Return the (X, Y) coordinate for the center point of the cell that contains the specified text.  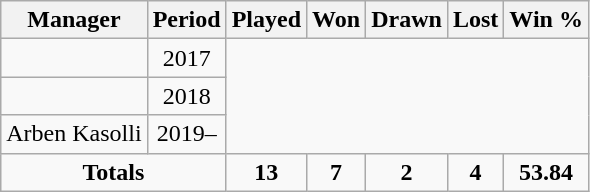
Win % (546, 20)
Drawn (407, 20)
Lost (475, 20)
Won (336, 20)
53.84 (546, 172)
Arben Kasolli (74, 134)
7 (336, 172)
2 (407, 172)
4 (475, 172)
2017 (186, 58)
Played (266, 20)
Period (186, 20)
Manager (74, 20)
Totals (114, 172)
2018 (186, 96)
2019– (186, 134)
13 (266, 172)
